Identify which cell holds the provided text, then report its (x, y) central coordinate. 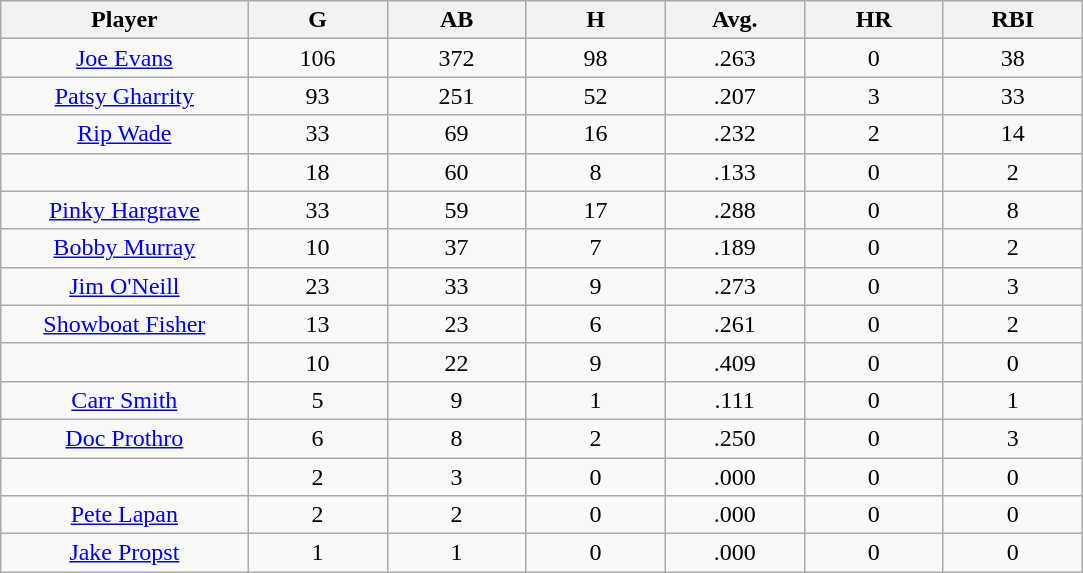
G (318, 20)
18 (318, 172)
.273 (734, 286)
H (596, 20)
7 (596, 248)
69 (456, 134)
Avg. (734, 20)
Joe Evans (124, 58)
5 (318, 400)
Pete Lapan (124, 515)
Jim O'Neill (124, 286)
.263 (734, 58)
Showboat Fisher (124, 324)
Patsy Gharrity (124, 96)
251 (456, 96)
17 (596, 210)
60 (456, 172)
.250 (734, 438)
Jake Propst (124, 553)
106 (318, 58)
.207 (734, 96)
13 (318, 324)
Bobby Murray (124, 248)
98 (596, 58)
37 (456, 248)
AB (456, 20)
.288 (734, 210)
22 (456, 362)
.261 (734, 324)
16 (596, 134)
Player (124, 20)
38 (1012, 58)
14 (1012, 134)
.409 (734, 362)
372 (456, 58)
.111 (734, 400)
.232 (734, 134)
HR (874, 20)
93 (318, 96)
59 (456, 210)
RBI (1012, 20)
52 (596, 96)
.133 (734, 172)
Doc Prothro (124, 438)
.189 (734, 248)
Carr Smith (124, 400)
Pinky Hargrave (124, 210)
Rip Wade (124, 134)
